Provide the [x, y] coordinate of the cell's center where the given text is located.  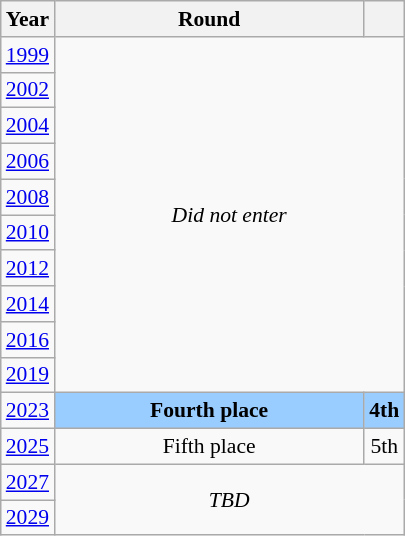
2012 [28, 269]
2025 [28, 447]
2006 [28, 162]
2027 [28, 482]
2019 [28, 375]
2004 [28, 126]
Fifth place [209, 447]
2029 [28, 518]
1999 [28, 55]
2023 [28, 411]
2010 [28, 233]
4th [384, 411]
2016 [28, 340]
2014 [28, 304]
5th [384, 447]
2002 [28, 90]
Fourth place [209, 411]
Did not enter [229, 215]
TBD [229, 500]
Round [209, 19]
2008 [28, 197]
Year [28, 19]
